Capture the cell that displays the provided text and extract its (X, Y) central coordinate. 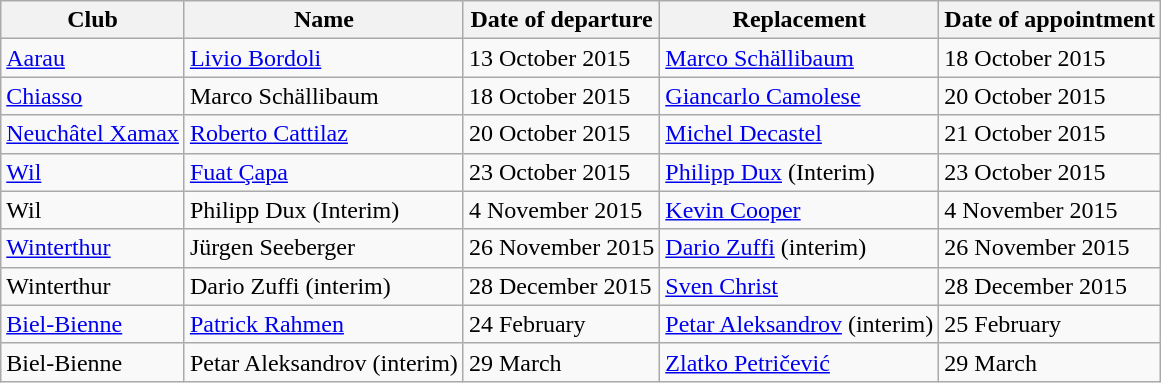
Neuchâtel Xamax (93, 134)
Giancarlo Camolese (800, 96)
Patrick Rahmen (324, 324)
Date of appointment (1050, 20)
Date of departure (561, 20)
Club (93, 20)
24 February (561, 324)
25 February (1050, 324)
Zlatko Petričević (800, 362)
Replacement (800, 20)
Jürgen Seeberger (324, 248)
Sven Christ (800, 286)
Kevin Cooper (800, 210)
Name (324, 20)
Livio Bordoli (324, 58)
Fuat Çapa (324, 172)
Michel Decastel (800, 134)
Chiasso (93, 96)
13 October 2015 (561, 58)
Roberto Cattilaz (324, 134)
Aarau (93, 58)
21 October 2015 (1050, 134)
